Pinpoint the cell where the given text exists, returning its [X, Y] midpoint coordinate. 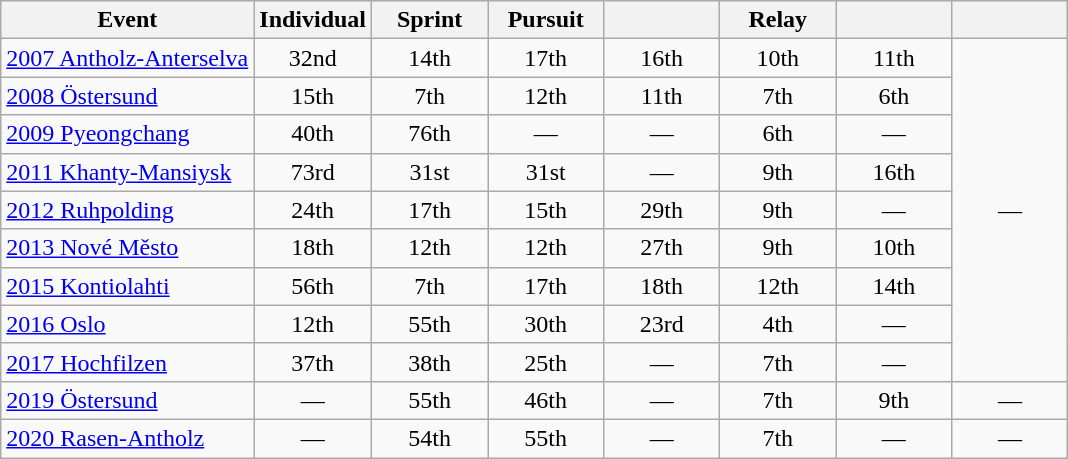
37th [313, 362]
2019 Östersund [128, 400]
Pursuit [546, 20]
4th [778, 324]
2013 Nové Město [128, 248]
2007 Antholz-Anterselva [128, 58]
40th [313, 134]
2015 Kontiolahti [128, 286]
Event [128, 20]
73rd [313, 172]
2009 Pyeongchang [128, 134]
38th [430, 362]
24th [313, 210]
27th [662, 248]
2020 Rasen-Antholz [128, 438]
23rd [662, 324]
2011 Khanty-Mansiysk [128, 172]
32nd [313, 58]
76th [430, 134]
46th [546, 400]
25th [546, 362]
Individual [313, 20]
2012 Ruhpolding [128, 210]
54th [430, 438]
56th [313, 286]
2016 Oslo [128, 324]
29th [662, 210]
Relay [778, 20]
30th [546, 324]
2017 Hochfilzen [128, 362]
Sprint [430, 20]
2008 Östersund [128, 96]
